Search for the cell housing the specified text and yield its (X, Y) center coordinate. 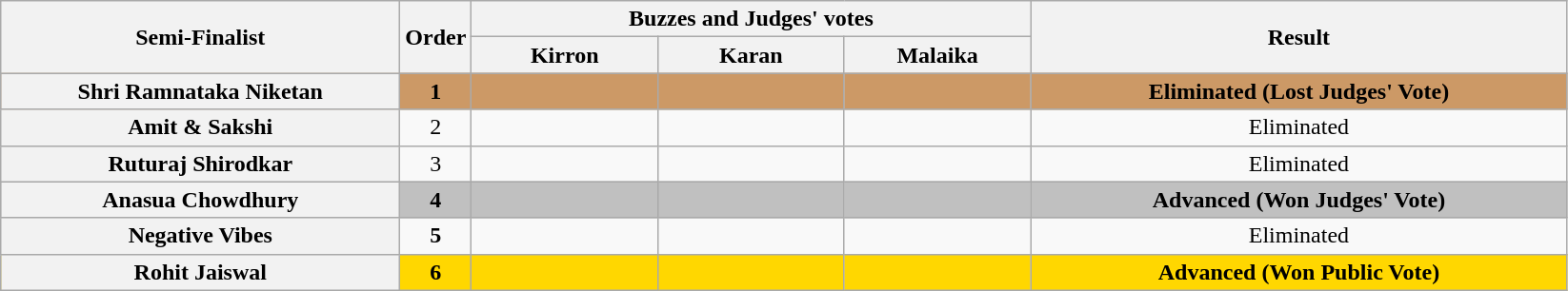
Rohit Jaiswal (200, 272)
Negative Vibes (200, 236)
Semi-Finalist (200, 37)
Buzzes and Judges' votes (751, 19)
Order (436, 37)
4 (436, 200)
Advanced (Won Public Vote) (1299, 272)
Eliminated (Lost Judges' Vote) (1299, 91)
2 (436, 127)
Kirron (565, 55)
5 (436, 236)
Amit & Sakshi (200, 127)
Advanced (Won Judges' Vote) (1299, 200)
6 (436, 272)
Shri Ramnataka Niketan (200, 91)
Result (1299, 37)
Ruturaj Shirodkar (200, 164)
Karan (752, 55)
1 (436, 91)
Anasua Chowdhury (200, 200)
3 (436, 164)
Malaika (937, 55)
